Extract the (x, y) coordinate from the center of the cell holding the provided text.  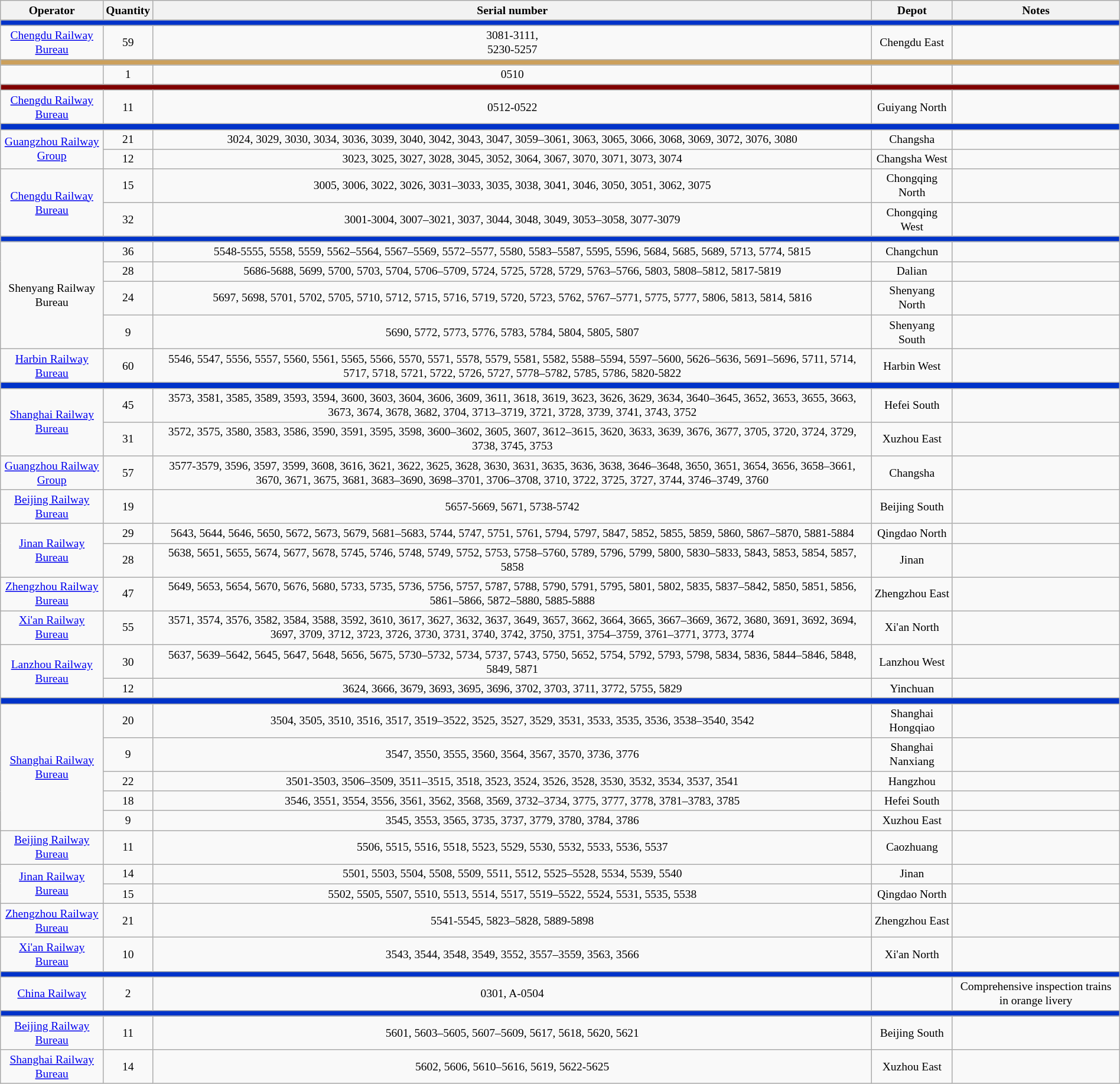
3547, 3550, 3555, 3560, 3564, 3567, 3570, 3736, 3776 (513, 754)
3545, 3553, 3565, 3735, 3737, 3779, 3780, 3784, 3786 (513, 820)
31 (128, 438)
1 (128, 74)
5602, 5606, 5610–5616, 5619, 5622-5625 (513, 1067)
5501, 5503, 5504, 5508, 5509, 5511, 5512, 5525–5528, 5534, 5539, 5540 (513, 874)
22 (128, 781)
Depot (912, 11)
5548-5555, 5558, 5559, 5562–5564, 5567–5569, 5572–5577, 5580, 5583–5587, 5595, 5596, 5684, 5685, 5689, 5713, 5774, 5815 (513, 252)
59 (128, 43)
3023, 3025, 3027, 3028, 3045, 3052, 3064, 3067, 3070, 3071, 3073, 3074 (513, 158)
57 (128, 473)
Yinchuan (912, 689)
Lanzhou West (912, 662)
5541-5545, 5823–5828, 5889-5898 (513, 920)
Changsha West (912, 158)
3001-3004, 3007–3021, 3037, 3044, 3048, 3049, 3053–3058, 3077-3079 (513, 220)
Serial number (513, 11)
3504, 3505, 3510, 3516, 3517, 3519–3522, 3525, 3527, 3529, 3531, 3533, 3535, 3536, 3538–3540, 3542 (513, 721)
3501-3503, 3506–3509, 3511–3515, 3518, 3523, 3524, 3526, 3528, 3530, 3532, 3534, 3537, 3541 (513, 781)
5506, 5515, 5516, 5518, 5523, 5529, 5530, 5532, 5533, 5536, 5537 (513, 847)
3024, 3029, 3030, 3034, 3036, 3039, 3040, 3042, 3043, 3047, 3059–3061, 3063, 3065, 3066, 3068, 3069, 3072, 3076, 3080 (513, 139)
Caozhuang (912, 847)
5657-5669, 5671, 5738-5742 (513, 507)
Quantity (128, 11)
55 (128, 627)
Operator (52, 11)
32 (128, 220)
2 (128, 994)
Shenyang South (912, 332)
3543, 3544, 3548, 3549, 3552, 3557–3559, 3563, 3566 (513, 955)
Shenyang North (912, 298)
Shanghai Nanxiang (912, 754)
0301, A-0504 (513, 994)
Harbin West (912, 366)
18 (128, 801)
5502, 5505, 5507, 5510, 5513, 5514, 5517, 5519–5522, 5524, 5531, 5535, 5538 (513, 893)
45 (128, 405)
Comprehensive inspection trains in orange livery (1036, 994)
47 (128, 594)
29 (128, 533)
Harbin Railway Bureau (52, 366)
Notes (1036, 11)
5686-5688, 5699, 5700, 5703, 5704, 5706–5709, 5724, 5725, 5728, 5729, 5763–5766, 5803, 5808–5812, 5817-5819 (513, 272)
Chongqing North (912, 185)
3005, 3006, 3022, 3026, 3031–3033, 3035, 3038, 3041, 3046, 3050, 3051, 3062, 3075 (513, 185)
60 (128, 366)
3546, 3551, 3554, 3556, 3561, 3562, 3568, 3569, 3732–3734, 3775, 3777, 3778, 3781–3783, 3785 (513, 801)
China Railway (52, 994)
5601, 5603–5605, 5607–5609, 5617, 5618, 5620, 5621 (513, 1033)
5643, 5644, 5646, 5650, 5672, 5673, 5679, 5681–5683, 5744, 5747, 5751, 5761, 5794, 5797, 5847, 5852, 5855, 5859, 5860, 5867–5870, 5881-5884 (513, 533)
24 (128, 298)
Hangzhou (912, 781)
0512-0522 (513, 106)
Lanzhou Railway Bureau (52, 671)
Changchun (912, 252)
5697, 5698, 5701, 5702, 5705, 5710, 5712, 5715, 5716, 5719, 5720, 5723, 5762, 5767–5771, 5775, 5777, 5806, 5813, 5814, 5816 (513, 298)
20 (128, 721)
3624, 3666, 3679, 3693, 3695, 3696, 3702, 3703, 3711, 3772, 5755, 5829 (513, 689)
36 (128, 252)
5690, 5772, 5773, 5776, 5783, 5784, 5804, 5805, 5807 (513, 332)
10 (128, 955)
Chengdu East (912, 43)
Shanghai Hongqiao (912, 721)
Shenyang Railway Bureau (52, 295)
5638, 5651, 5655, 5674, 5677, 5678, 5745, 5746, 5748, 5749, 5752, 5753, 5758–5760, 5789, 5796, 5799, 5800, 5830–5833, 5843, 5853, 5854, 5857, 5858 (513, 560)
Chongqing West (912, 220)
0510 (513, 74)
19 (128, 507)
3081-3111, 5230-5257 (513, 43)
Guiyang North (912, 106)
Dalian (912, 272)
30 (128, 662)
